Capture the cell that displays the provided text and extract its [X, Y] central coordinate. 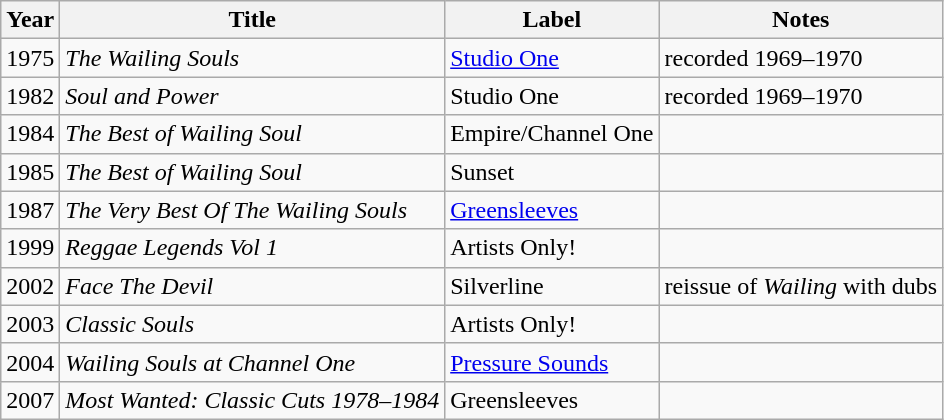
Label [552, 20]
Most Wanted: Classic Cuts 1978–1984 [252, 400]
1984 [30, 134]
2007 [30, 400]
1982 [30, 96]
1975 [30, 58]
Reggae Legends Vol 1 [252, 248]
Face The Devil [252, 286]
Soul and Power [252, 96]
1985 [30, 172]
1999 [30, 248]
Pressure Sounds [552, 362]
Wailing Souls at Channel One [252, 362]
Silverline [552, 286]
Notes [801, 20]
Sunset [552, 172]
2003 [30, 324]
2002 [30, 286]
Title [252, 20]
2004 [30, 362]
1987 [30, 210]
The Wailing Souls [252, 58]
Year [30, 20]
Empire/Channel One [552, 134]
Classic Souls [252, 324]
reissue of Wailing with dubs [801, 286]
The Very Best Of The Wailing Souls [252, 210]
